Return the (x, y) coordinate for the center point of the cell that contains the specified text.  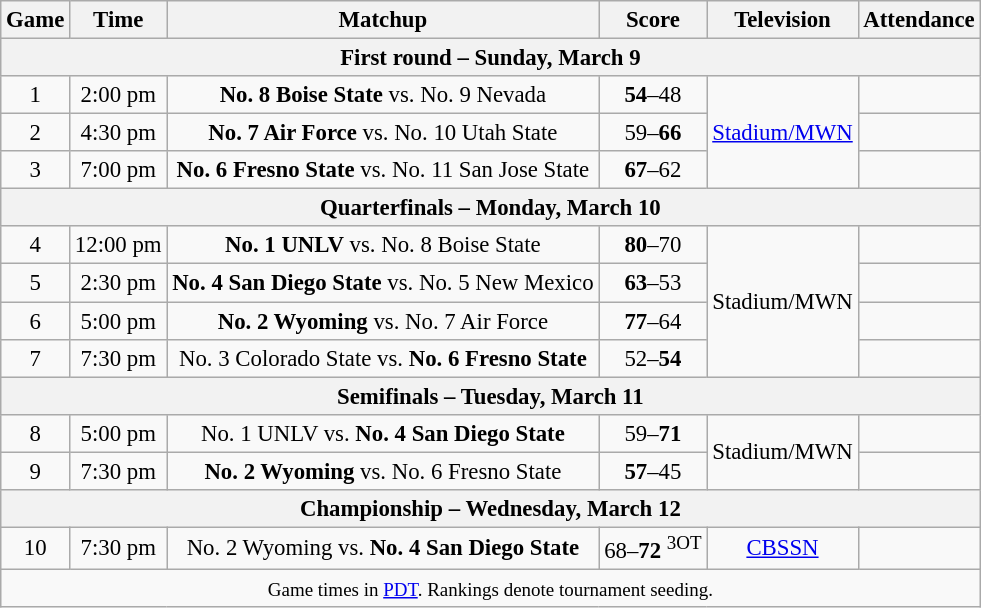
Quarterfinals – Monday, March 10 (490, 208)
No. 6 Fresno State vs. No. 11 San Jose State (383, 170)
59–71 (653, 433)
12:00 pm (118, 245)
No. 7 Air Force vs. No. 10 Utah State (383, 133)
CBSSN (782, 548)
4:30 pm (118, 133)
6 (36, 321)
68–72 3OT (653, 548)
5 (36, 283)
80–70 (653, 245)
2 (36, 133)
No. 2 Wyoming vs. No. 4 San Diego State (383, 548)
63–53 (653, 283)
First round – Sunday, March 9 (490, 58)
Game times in PDT. Rankings denote tournament seeding. (490, 588)
8 (36, 433)
No. 2 Wyoming vs. No. 6 Fresno State (383, 471)
Matchup (383, 20)
10 (36, 548)
No. 2 Wyoming vs. No. 7 Air Force (383, 321)
Television (782, 20)
No. 8 Boise State vs. No. 9 Nevada (383, 95)
No. 1 UNLV vs. No. 4 San Diego State (383, 433)
No. 1 UNLV vs. No. 8 Boise State (383, 245)
77–64 (653, 321)
1 (36, 95)
Championship – Wednesday, March 12 (490, 509)
Score (653, 20)
54–48 (653, 95)
Semifinals – Tuesday, March 11 (490, 396)
Attendance (919, 20)
52–54 (653, 358)
No. 4 San Diego State vs. No. 5 New Mexico (383, 283)
7 (36, 358)
No. 3 Colorado State vs. No. 6 Fresno State (383, 358)
7:00 pm (118, 170)
59–66 (653, 133)
3 (36, 170)
67–62 (653, 170)
2:00 pm (118, 95)
4 (36, 245)
Time (118, 20)
57–45 (653, 471)
2:30 pm (118, 283)
9 (36, 471)
Game (36, 20)
